From the cell containing the given text, extract its center point as [X, Y] coordinate. 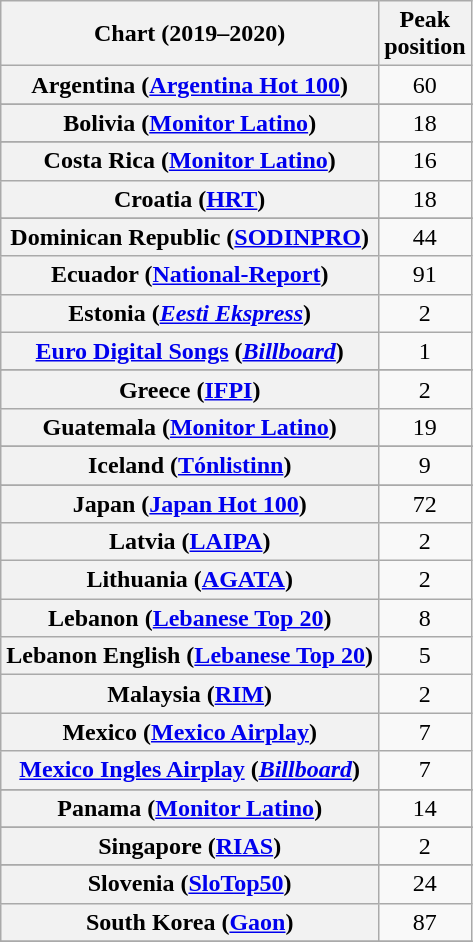
Lebanon English (Lebanese Top 20) [190, 656]
Estonia (Eesti Ekspress) [190, 313]
24 [425, 884]
Croatia (HRT) [190, 199]
Japan (Japan Hot 100) [190, 503]
Dominican Republic (SODINPRO) [190, 237]
Costa Rica (Monitor Latino) [190, 161]
Latvia (LAIPA) [190, 542]
91 [425, 275]
87 [425, 922]
Bolivia (Monitor Latino) [190, 123]
Greece (IFPI) [190, 389]
Guatemala (Monitor Latino) [190, 427]
5 [425, 656]
44 [425, 237]
Malaysia (RIM) [190, 694]
Mexico Ingles Airplay (Billboard) [190, 770]
16 [425, 161]
60 [425, 85]
Chart (2019–2020) [190, 34]
Euro Digital Songs (Billboard) [190, 351]
8 [425, 618]
Iceland (Tónlistinn) [190, 465]
72 [425, 503]
South Korea (Gaon) [190, 922]
1 [425, 351]
9 [425, 465]
Singapore (RIAS) [190, 846]
Argentina (Argentina Hot 100) [190, 85]
Peakposition [425, 34]
Ecuador (National-Report) [190, 275]
Panama (Monitor Latino) [190, 808]
14 [425, 808]
19 [425, 427]
Lithuania (AGATA) [190, 580]
Lebanon (Lebanese Top 20) [190, 618]
Mexico (Mexico Airplay) [190, 732]
Slovenia (SloTop50) [190, 884]
